Output the [X, Y] coordinate of the center of the cell containing the given text.  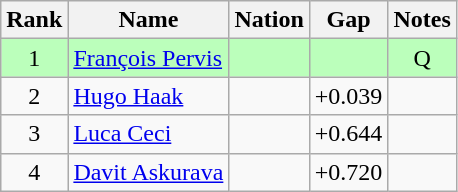
2 [34, 96]
3 [34, 134]
4 [34, 172]
Rank [34, 20]
+0.039 [348, 96]
+0.644 [348, 134]
Hugo Haak [148, 96]
Q [422, 58]
Notes [422, 20]
Name [148, 20]
Gap [348, 20]
1 [34, 58]
Nation [269, 20]
Luca Ceci [148, 134]
+0.720 [348, 172]
François Pervis [148, 58]
Davit Askurava [148, 172]
